Capture the cell that displays the provided text and extract its [x, y] central coordinate. 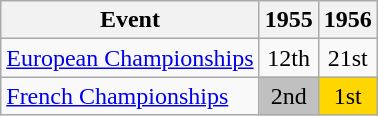
Event [130, 20]
French Championships [130, 96]
1955 [288, 20]
European Championships [130, 58]
2nd [288, 96]
12th [288, 58]
21st [348, 58]
1st [348, 96]
1956 [348, 20]
